Return (x, y) of the center of cell containing provided text 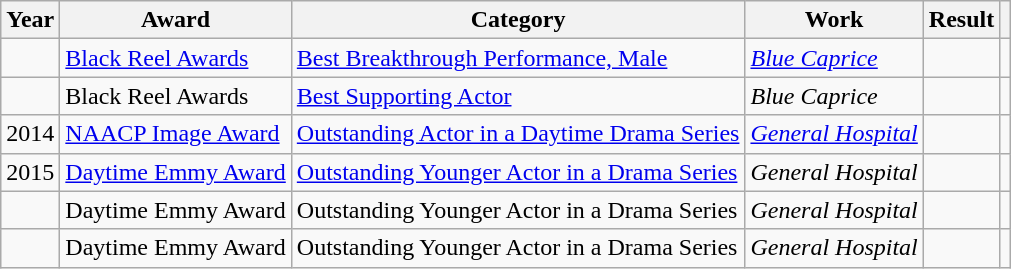
NAACP Image Award (176, 134)
Award (176, 20)
Year (30, 20)
2014 (30, 134)
Work (834, 20)
Best Supporting Actor (518, 96)
Outstanding Actor in a Daytime Drama Series (518, 134)
Best Breakthrough Performance, Male (518, 58)
2015 (30, 172)
Result (961, 20)
Category (518, 20)
